Identify which cell holds the provided text, then report its (x, y) central coordinate. 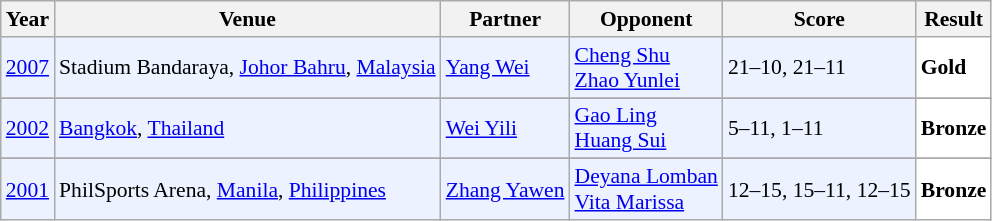
Yang Wei (506, 68)
Stadium Bandaraya, Johor Bahru, Malaysia (248, 68)
2001 (28, 190)
Gao Ling Huang Sui (646, 128)
5–11, 1–11 (820, 128)
Cheng Shu Zhao Yunlei (646, 68)
Score (820, 19)
2002 (28, 128)
Year (28, 19)
21–10, 21–11 (820, 68)
Opponent (646, 19)
2007 (28, 68)
PhilSports Arena, Manila, Philippines (248, 190)
Deyana Lomban Vita Marissa (646, 190)
Bangkok, Thailand (248, 128)
Venue (248, 19)
12–15, 15–11, 12–15 (820, 190)
Wei Yili (506, 128)
Gold (954, 68)
Result (954, 19)
Zhang Yawen (506, 190)
Partner (506, 19)
